Find where the given text appears and provide that cell's center as (X, Y) coordinate. 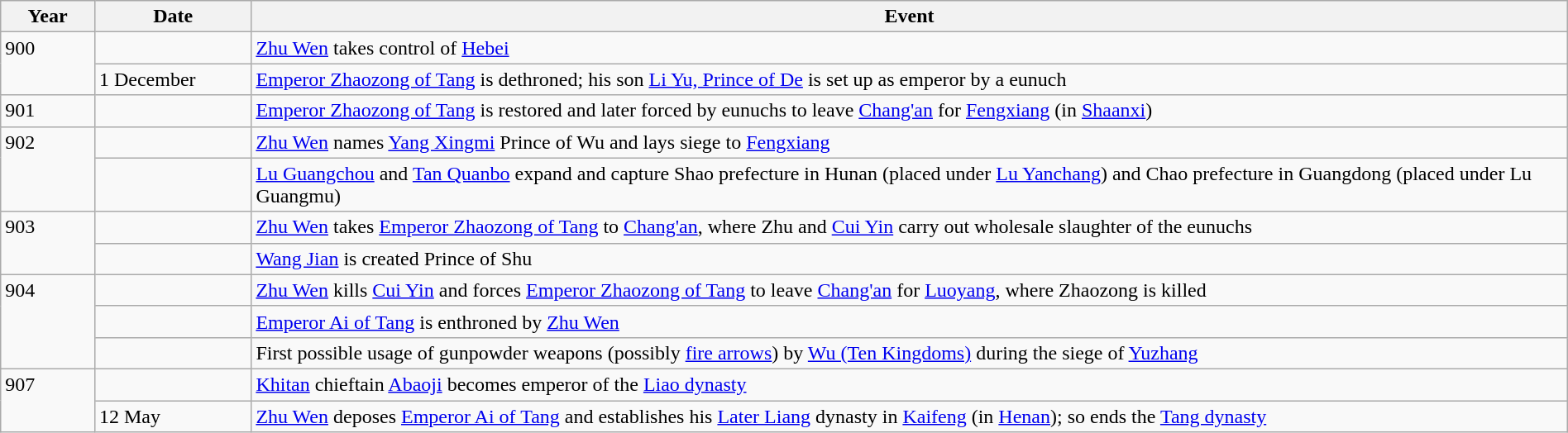
Emperor Ai of Tang is enthroned by Zhu Wen (910, 321)
903 (48, 243)
Date (172, 17)
901 (48, 111)
Zhu Wen deposes Emperor Ai of Tang and establishes his Later Liang dynasty in Kaifeng (in Henan); so ends the Tang dynasty (910, 416)
First possible usage of gunpowder weapons (possibly fire arrows) by Wu (Ten Kingdoms) during the siege of Yuzhang (910, 353)
Event (910, 17)
Year (48, 17)
Emperor Zhaozong of Tang is dethroned; his son Li Yu, Prince of De is set up as emperor by a eunuch (910, 79)
Khitan chieftain Abaoji becomes emperor of the Liao dynasty (910, 384)
Emperor Zhaozong of Tang is restored and later forced by eunuchs to leave Chang'an for Fengxiang (in Shaanxi) (910, 111)
Zhu Wen kills Cui Yin and forces Emperor Zhaozong of Tang to leave Chang'an for Luoyang, where Zhaozong is killed (910, 290)
900 (48, 64)
Zhu Wen takes control of Hebei (910, 48)
907 (48, 400)
Wang Jian is created Prince of Shu (910, 259)
904 (48, 321)
Zhu Wen takes Emperor Zhaozong of Tang to Chang'an, where Zhu and Cui Yin carry out wholesale slaughter of the eunuchs (910, 227)
1 December (172, 79)
902 (48, 169)
Zhu Wen names Yang Xingmi Prince of Wu and lays siege to Fengxiang (910, 142)
12 May (172, 416)
